Output the (x, y) coordinate of the center of the cell containing the given text.  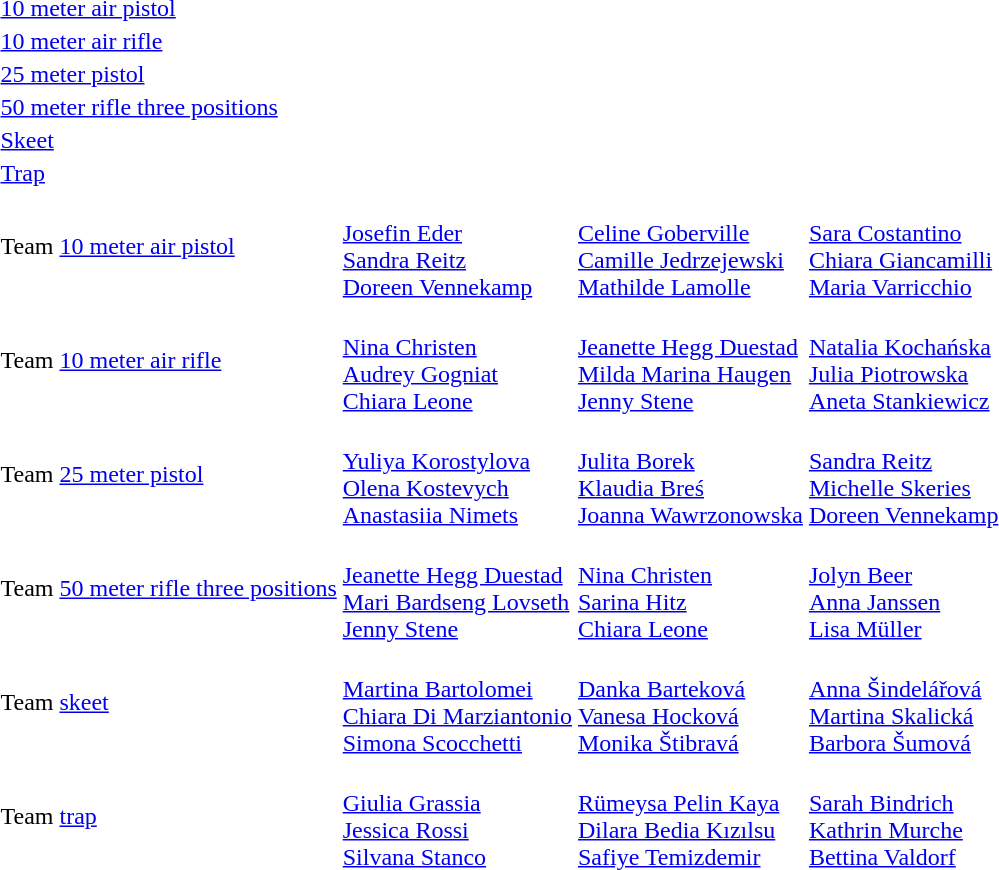
Josefin EderSandra ReitzDoreen Vennekamp (457, 246)
Nina ChristenSarina HitzChiara Leone (690, 588)
Sara CostantinoChiara GiancamilliMaria Varricchio (903, 246)
Yuliya KorostylovaOlena KostevychAnastasiia Nimets (457, 474)
Danka BartekováVanesa HockováMonika Štibravá (690, 702)
Julita BorekKlaudia BreśJoanna Wawrzonowska (690, 474)
Jeanette Hegg DuestadMari Bardseng LovsethJenny Stene (457, 588)
Jolyn BeerAnna JanssenLisa Müller (903, 588)
Sandra ReitzMichelle SkeriesDoreen Vennekamp (903, 474)
Natalia KochańskaJulia PiotrowskaAneta Stankiewicz (903, 360)
Martina BartolomeiChiara Di MarziantonioSimona Scocchetti (457, 702)
Anna ŠindelářováMartina SkalickáBarbora Šumová (903, 702)
Celine GobervilleCamille JedrzejewskiMathilde Lamolle (690, 246)
Jeanette Hegg DuestadMilda Marina HaugenJenny Stene (690, 360)
Nina ChristenAudrey GogniatChiara Leone (457, 360)
